Search for the cell housing the specified text and yield its (x, y) center coordinate. 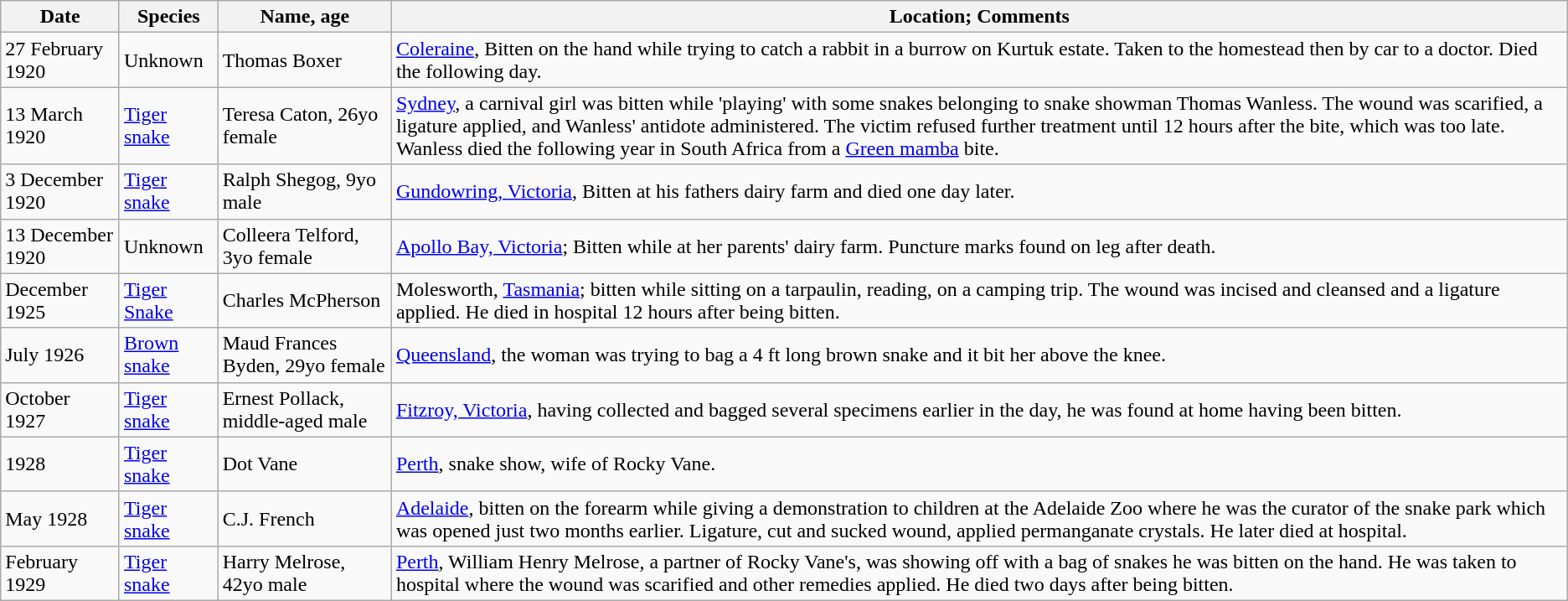
May 1928 (60, 518)
December 1925 (60, 300)
3 December 1920 (60, 191)
Name, age (305, 17)
Apollo Bay, Victoria; Bitten while at her parents' dairy farm. Puncture marks found on leg after death. (979, 246)
1928 (60, 464)
Ernest Pollack, middle-aged male (305, 409)
Charles McPherson (305, 300)
Colleera Telford, 3yo female (305, 246)
Harry Melrose, 42yo male (305, 573)
13 December 1920 (60, 246)
Thomas Boxer (305, 60)
27 February 1920 (60, 60)
Date (60, 17)
C.J. French (305, 518)
Fitzroy, Victoria, having collected and bagged several specimens earlier in the day, he was found at home having been bitten. (979, 409)
Queensland, the woman was trying to bag a 4 ft long brown snake and it bit her above the knee. (979, 355)
February 1929 (60, 573)
Species (168, 17)
Dot Vane (305, 464)
13 March 1920 (60, 126)
October 1927 (60, 409)
Gundowring, Victoria, Bitten at his fathers dairy farm and died one day later. (979, 191)
Ralph Shegog, 9yo male (305, 191)
Teresa Caton, 26yo female (305, 126)
Perth, snake show, wife of Rocky Vane. (979, 464)
Maud Frances Byden, 29yo female (305, 355)
July 1926 (60, 355)
Location; Comments (979, 17)
Brown snake (168, 355)
Tiger Snake (168, 300)
